Locate the cell with the specified text and output its [X, Y] center coordinate. 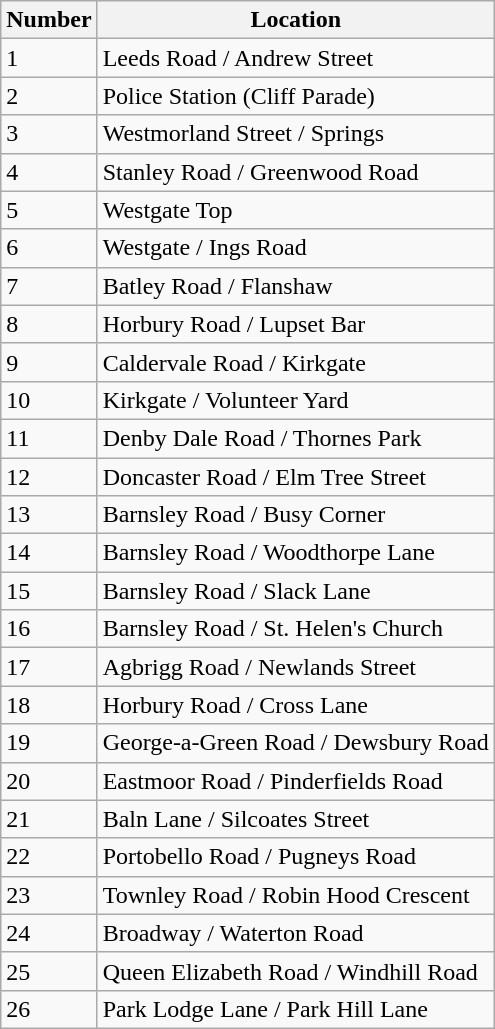
11 [49, 438]
Kirkgate / Volunteer Yard [296, 400]
9 [49, 362]
3 [49, 134]
Agbrigg Road / Newlands Street [296, 667]
8 [49, 324]
19 [49, 743]
24 [49, 933]
5 [49, 210]
Number [49, 20]
Police Station (Cliff Parade) [296, 96]
Queen Elizabeth Road / Windhill Road [296, 971]
Barnsley Road / St. Helen's Church [296, 629]
4 [49, 172]
Westmorland Street / Springs [296, 134]
17 [49, 667]
20 [49, 781]
Horbury Road / Cross Lane [296, 705]
6 [49, 248]
7 [49, 286]
Leeds Road / Andrew Street [296, 58]
Caldervale Road / Kirkgate [296, 362]
10 [49, 400]
Barnsley Road / Busy Corner [296, 515]
Denby Dale Road / Thornes Park [296, 438]
Horbury Road / Lupset Bar [296, 324]
2 [49, 96]
15 [49, 591]
14 [49, 553]
Westgate / Ings Road [296, 248]
13 [49, 515]
21 [49, 819]
Location [296, 20]
16 [49, 629]
18 [49, 705]
Westgate Top [296, 210]
22 [49, 857]
Broadway / Waterton Road [296, 933]
1 [49, 58]
Barnsley Road / Slack Lane [296, 591]
26 [49, 1009]
George-a-Green Road / Dewsbury Road [296, 743]
Park Lodge Lane / Park Hill Lane [296, 1009]
Barnsley Road / Woodthorpe Lane [296, 553]
Portobello Road / Pugneys Road [296, 857]
Eastmoor Road / Pinderfields Road [296, 781]
Townley Road / Robin Hood Crescent [296, 895]
Stanley Road / Greenwood Road [296, 172]
Batley Road / Flanshaw [296, 286]
23 [49, 895]
Doncaster Road / Elm Tree Street [296, 477]
Baln Lane / Silcoates Street [296, 819]
25 [49, 971]
12 [49, 477]
